From the cell containing the given text, extract its center point as (x, y) coordinate. 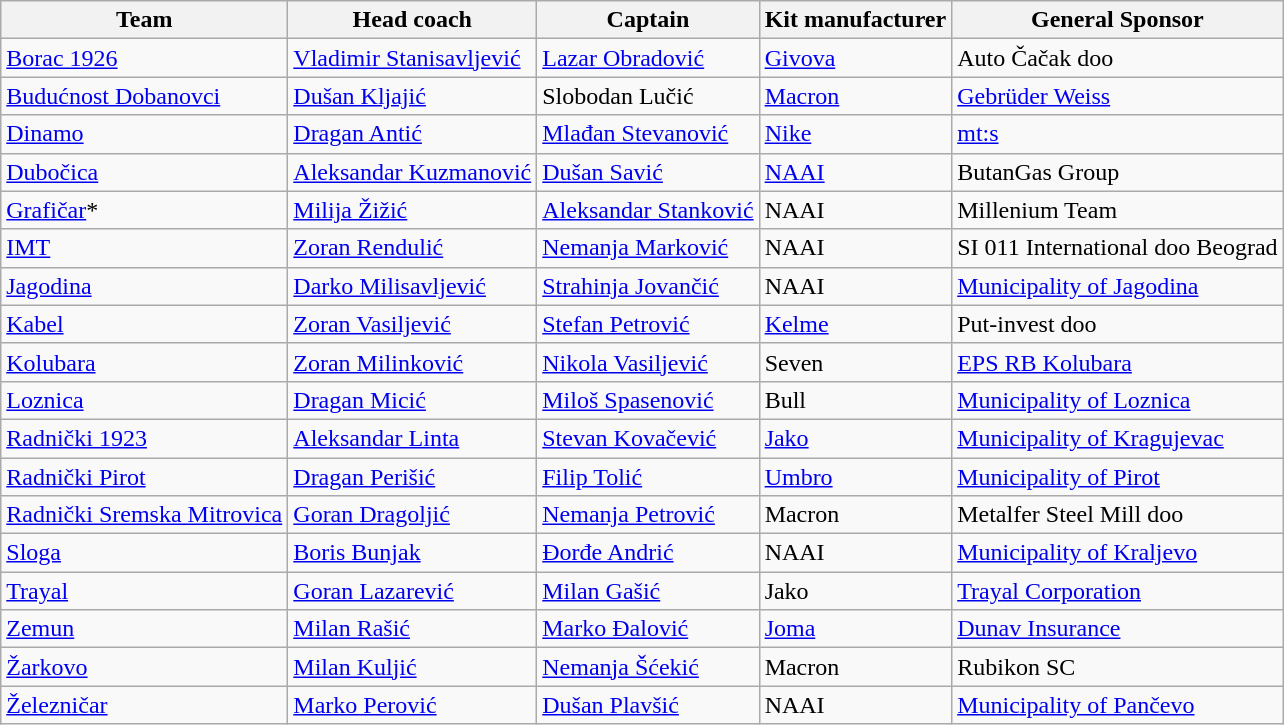
Žarkovo (144, 667)
EPS RB Kolubara (1118, 362)
Gebrüder Weiss (1118, 96)
Dušan Kljajić (412, 96)
Metalfer Steel Mill doo (1118, 515)
Borac 1926 (144, 58)
Millenium Team (1118, 210)
Dunav Insurance (1118, 629)
Železničar (144, 705)
Nike (856, 134)
Radnički Sremska Mitrovica (144, 515)
Aleksandar Kuzmanović (412, 172)
Mlađan Stevanović (648, 134)
Slobodan Lučić (648, 96)
Aleksandar Stanković (648, 210)
Milan Gašić (648, 591)
Darko Milisavljević (412, 286)
Municipality of Pančevo (1118, 705)
Head coach (412, 20)
Joma (856, 629)
Bull (856, 400)
Municipality of Kragujevac (1118, 438)
Team (144, 20)
Aleksandar Linta (412, 438)
Filip Tolić (648, 477)
Dragan Perišić (412, 477)
Strahinja Jovančić (648, 286)
Dušan Savić (648, 172)
Trayal (144, 591)
Goran Lazarević (412, 591)
Jagodina (144, 286)
Dinamo (144, 134)
Vladimir Stanisavljević (412, 58)
Grafičar* (144, 210)
Nikola Vasiljević (648, 362)
Municipality of Jagodina (1118, 286)
Budućnost Dobanovci (144, 96)
Marko Đalović (648, 629)
Marko Perović (412, 705)
Boris Bunjak (412, 553)
Radnički Pirot (144, 477)
Dragan Micić (412, 400)
Goran Dragoljić (412, 515)
Milan Kuljić (412, 667)
Municipality of Pirot (1118, 477)
Stefan Petrović (648, 324)
Zoran Rendulić (412, 248)
Kolubara (144, 362)
Captain (648, 20)
Seven (856, 362)
Stevan Kovačević (648, 438)
Kelme (856, 324)
Dragan Antić (412, 134)
Givova (856, 58)
IMT (144, 248)
Kit manufacturer (856, 20)
Nemanja Marković (648, 248)
SI 011 International doo Beograd (1118, 248)
ButanGas Group (1118, 172)
Lazar Obradović (648, 58)
Đorđe Andrić (648, 553)
Sloga (144, 553)
Zemun (144, 629)
Put-invest doo (1118, 324)
Loznica (144, 400)
Radnički 1923 (144, 438)
Miloš Spasenović (648, 400)
Kabel (144, 324)
Zoran Vasiljević (412, 324)
Municipality of Loznica (1118, 400)
Nemanja Petrović (648, 515)
Milija Žižić (412, 210)
Rubikon SC (1118, 667)
Trayal Corporation (1118, 591)
Municipality of Kraljevo (1118, 553)
mt:s (1118, 134)
General Sponsor (1118, 20)
Milan Rašić (412, 629)
Zoran Milinković (412, 362)
Nemanja Šćekić (648, 667)
Dušan Plavšić (648, 705)
Umbro (856, 477)
Dubočica (144, 172)
Auto Čačak doo (1118, 58)
